Return [X, Y] of the center of cell containing provided text 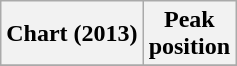
Chart (2013) [72, 34]
Peakposition [189, 34]
